Pinpoint the cell where the given text exists, returning its (X, Y) midpoint coordinate. 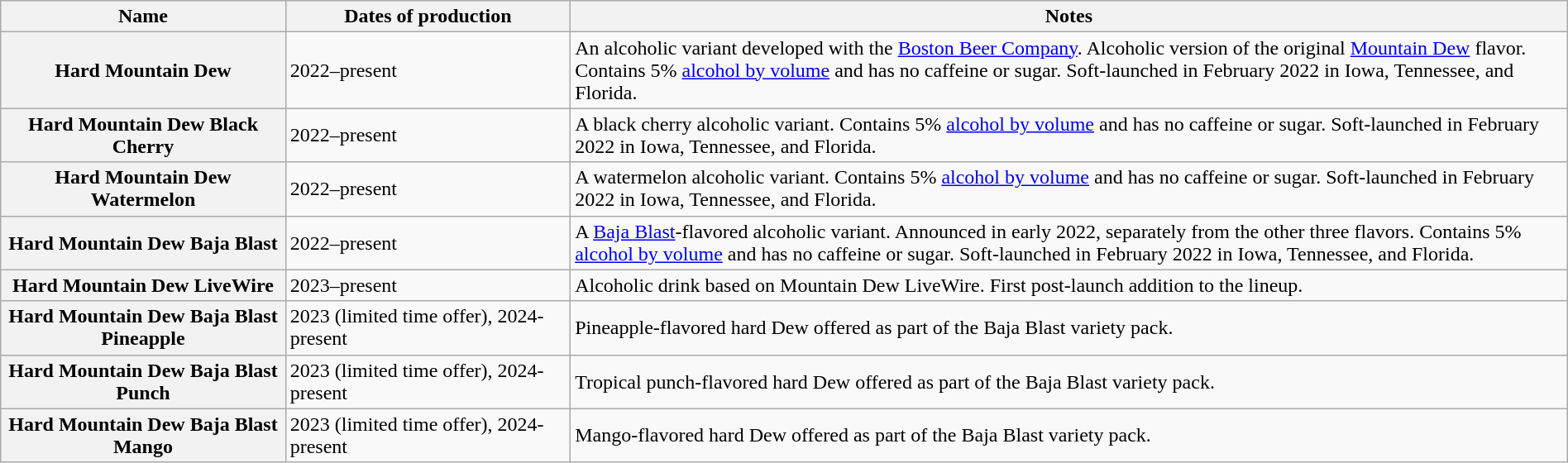
Dates of production (428, 17)
Name (143, 17)
Hard Mountain Dew Baja Blast Punch (143, 382)
Hard Mountain Dew Baja Blast Pineapple (143, 327)
Hard Mountain Dew Baja Blast Mango (143, 435)
Alcoholic drink based on Mountain Dew LiveWire. First post-launch addition to the lineup. (1069, 285)
Hard Mountain Dew LiveWire (143, 285)
Hard Mountain Dew (143, 70)
Hard Mountain Dew Black Cherry (143, 136)
Hard Mountain Dew Watermelon (143, 189)
Hard Mountain Dew Baja Blast (143, 243)
Notes (1069, 17)
2023–present (428, 285)
Tropical punch-flavored hard Dew offered as part of the Baja Blast variety pack. (1069, 382)
Pineapple-flavored hard Dew offered as part of the Baja Blast variety pack. (1069, 327)
Mango-flavored hard Dew offered as part of the Baja Blast variety pack. (1069, 435)
